Output the [X, Y] coordinate of the center of the cell containing the given text.  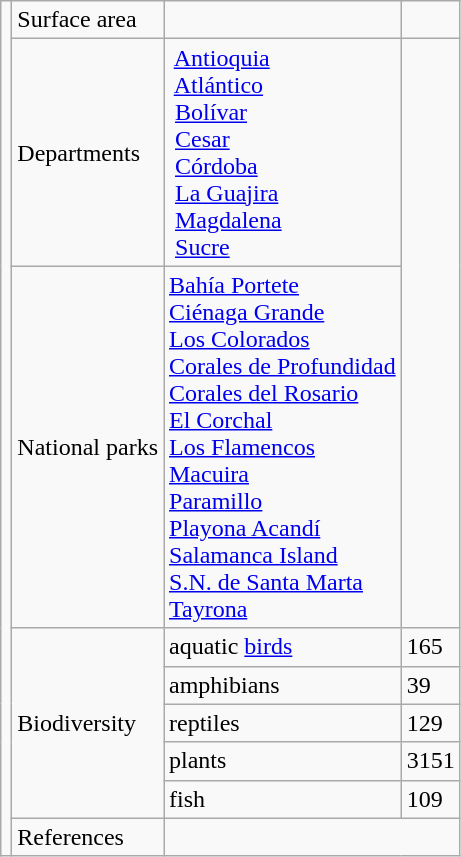
3151 [430, 761]
References [88, 837]
129 [430, 723]
National parks [88, 447]
Biodiversity [88, 723]
109 [430, 799]
plants [283, 761]
Departments [88, 152]
Antioquia Atlántico Bolívar Cesar Córdoba La Guajira Magdalena Sucre [283, 152]
39 [430, 685]
aquatic birds [283, 647]
Surface area [88, 20]
165 [430, 647]
amphibians [283, 685]
reptiles [283, 723]
fish [283, 799]
